Detect which cell encompasses the target text, then output its [X, Y] center coordinate. 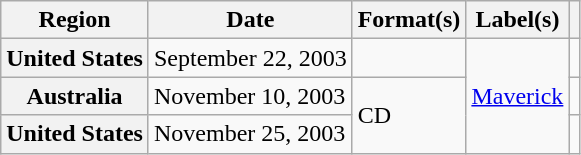
Australia [75, 96]
Maverick [518, 96]
Region [75, 20]
CD [409, 115]
November 10, 2003 [250, 96]
November 25, 2003 [250, 134]
Date [250, 20]
September 22, 2003 [250, 58]
Format(s) [409, 20]
Label(s) [518, 20]
